Scan for the cell matching the given text and deliver its (X, Y) coordinate at center. 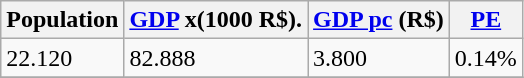
GDP x(1000 R$). (216, 20)
3.800 (379, 58)
0.14% (486, 58)
PE (486, 20)
Population (62, 20)
GDP pc (R$) (379, 20)
22.120 (62, 58)
82.888 (216, 58)
